Output the (X, Y) coordinate of the center of the cell containing the given text.  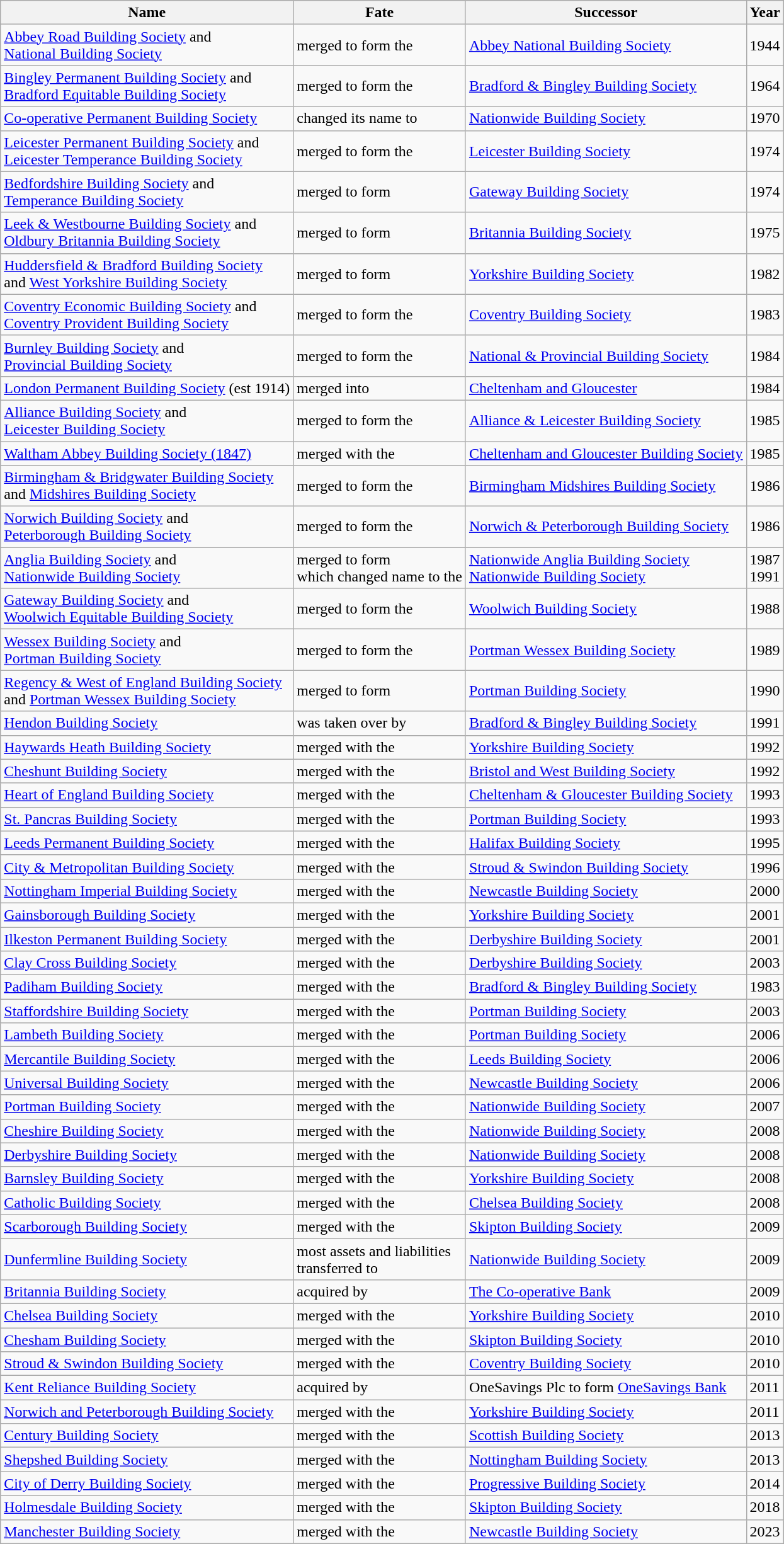
Haywards Heath Building Society (147, 747)
City & Metropolitan Building Society (147, 867)
Bristol and West Building Society (606, 771)
Nottingham Imperial Building Society (147, 891)
Birmingham Midshires Building Society (606, 486)
Nottingham Building Society (606, 1460)
Mercantile Building Society (147, 1059)
Staffordshire Building Society (147, 1011)
1982 (764, 273)
Heart of England Building Society (147, 795)
St. Pancras Building Society (147, 819)
Waltham Abbey Building Society (1847) (147, 453)
Hendon Building Society (147, 723)
London Permanent Building Society (est 1914) (147, 388)
Century Building Society (147, 1436)
Manchester Building Society (147, 1531)
2000 (764, 891)
Padiham Building Society (147, 987)
1995 (764, 843)
changed its name to (380, 118)
Norwich and Peterborough Building Society (147, 1412)
Leeds Permanent Building Society (147, 843)
Kent Reliance Building Society (147, 1388)
Anglia Building Society and Nationwide Building Society (147, 568)
Leek & Westbourne Building Society and Oldbury Britannia Building Society (147, 233)
Burnley Building Society and Provincial Building Society (147, 355)
1970 (764, 118)
The Co-operative Bank (606, 1291)
2014 (764, 1484)
Gateway Building Society (606, 192)
Universal Building Society (147, 1083)
Fate (380, 13)
merged to form which changed name to the (380, 568)
Barnsley Building Society (147, 1179)
1987 1991 (764, 568)
Leeds Building Society (606, 1059)
2007 (764, 1107)
Shepshed Building Society (147, 1460)
1975 (764, 233)
Woolwich Building Society (606, 609)
Leicester Building Society (606, 151)
Co-operative Permanent Building Society (147, 118)
Ilkeston Permanent Building Society (147, 939)
1988 (764, 609)
Cheshunt Building Society (147, 771)
Halifax Building Society (606, 843)
Bedfordshire Building Society and Temperance Building Society (147, 192)
Huddersfield & Bradford Building Society and West Yorkshire Building Society (147, 273)
Catholic Building Society (147, 1203)
merged into (380, 388)
1944 (764, 45)
2018 (764, 1507)
Cheltenham and Gloucester (606, 388)
Nationwide Anglia Building Society Nationwide Building Society (606, 568)
Progressive Building Society (606, 1484)
Regency & West of England Building Society and Portman Wessex Building Society (147, 690)
Scarborough Building Society (147, 1227)
1990 (764, 690)
Holmesdale Building Society (147, 1507)
Alliance & Leicester Building Society (606, 421)
Dunfermline Building Society (147, 1259)
Clay Cross Building Society (147, 963)
1996 (764, 867)
Leicester Permanent Building Society and Leicester Temperance Building Society (147, 151)
Cheltenham & Gloucester Building Society (606, 795)
Name (147, 13)
was taken over by (380, 723)
Norwich Building Society and Peterborough Building Society (147, 527)
Chesham Building Society (147, 1340)
National & Provincial Building Society (606, 355)
Wessex Building Society and Portman Building Society (147, 650)
Scottish Building Society (606, 1436)
Alliance Building Society and Leicester Building Society (147, 421)
Gainsborough Building Society (147, 915)
Cheshire Building Society (147, 1131)
1991 (764, 723)
Cheltenham and Gloucester Building Society (606, 453)
Abbey Road Building Society and National Building Society (147, 45)
Lambeth Building Society (147, 1035)
Birmingham & Bridgwater Building Society and Midshires Building Society (147, 486)
OneSavings Plc to form OneSavings Bank (606, 1388)
2023 (764, 1531)
Portman Wessex Building Society (606, 650)
Bingley Permanent Building Society and Bradford Equitable Building Society (147, 86)
Gateway Building Society and Woolwich Equitable Building Society (147, 609)
Year (764, 13)
Successor (606, 13)
most assets and liabilities transferred to (380, 1259)
Abbey National Building Society (606, 45)
City of Derry Building Society (147, 1484)
Norwich & Peterborough Building Society (606, 527)
1989 (764, 650)
Coventry Economic Building Society and Coventry Provident Building Society (147, 315)
1964 (764, 86)
